Extract the (X, Y) coordinate from the center of the cell holding the provided text.  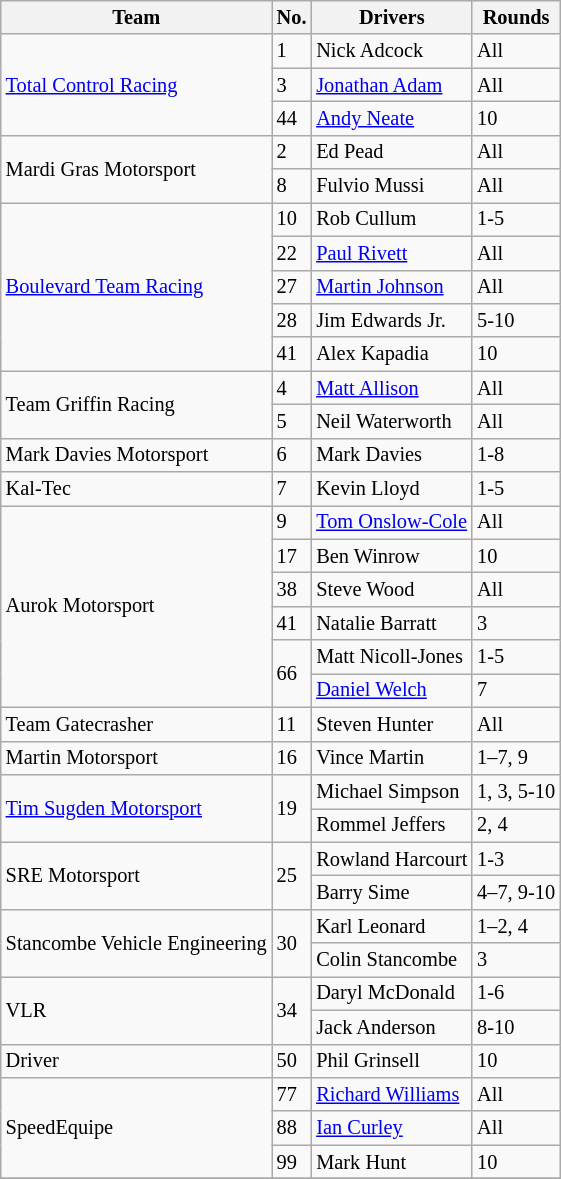
4 (292, 388)
16 (292, 758)
1–2, 4 (516, 926)
27 (292, 287)
1, 3, 5-10 (516, 791)
Ben Winrow (392, 556)
Boulevard Team Racing (136, 286)
Driver (136, 1061)
Nick Adcock (392, 51)
VLR (136, 1010)
5 (292, 421)
Stancombe Vehicle Engineering (136, 942)
Jim Edwards Jr. (392, 320)
Aurok Motorsport (136, 606)
1-3 (516, 859)
Rob Cullum (392, 219)
1–7, 9 (516, 758)
Team Gatecrasher (136, 724)
30 (292, 942)
Matt Allison (392, 388)
Fulvio Mussi (392, 186)
Paul Rivett (392, 253)
34 (292, 1010)
Michael Simpson (392, 791)
8 (292, 186)
Ian Curley (392, 1128)
Natalie Barratt (392, 623)
4–7, 9-10 (516, 892)
Martin Johnson (392, 287)
Martin Motorsport (136, 758)
Vince Martin (392, 758)
99 (292, 1162)
Alex Kapadia (392, 354)
38 (292, 589)
Ed Pead (392, 152)
Tom Onslow-Cole (392, 522)
44 (292, 118)
Rounds (516, 17)
1-8 (516, 455)
Andy Neate (392, 118)
8-10 (516, 1027)
28 (292, 320)
No. (292, 17)
25 (292, 876)
Steven Hunter (392, 724)
SpeedEquipe (136, 1128)
Rowland Harcourt (392, 859)
Karl Leonard (392, 926)
1-6 (516, 993)
Kal-Tec (136, 489)
22 (292, 253)
2 (292, 152)
11 (292, 724)
Daniel Welch (392, 690)
SRE Motorsport (136, 876)
Mark Davies Motorsport (136, 455)
Team Griffin Racing (136, 404)
1 (292, 51)
Phil Grinsell (392, 1061)
Jack Anderson (392, 1027)
88 (292, 1128)
Steve Wood (392, 589)
9 (292, 522)
19 (292, 808)
Mark Davies (392, 455)
Neil Waterworth (392, 421)
Rommel Jeffers (392, 825)
Jonathan Adam (392, 85)
50 (292, 1061)
66 (292, 674)
Matt Nicoll-Jones (392, 657)
6 (292, 455)
Drivers (392, 17)
77 (292, 1094)
Richard Williams (392, 1094)
Mark Hunt (392, 1162)
Barry Sime (392, 892)
Kevin Lloyd (392, 489)
Colin Stancombe (392, 960)
Mardi Gras Motorsport (136, 168)
2, 4 (516, 825)
Team (136, 17)
5-10 (516, 320)
Total Control Racing (136, 84)
17 (292, 556)
Tim Sugden Motorsport (136, 808)
Daryl McDonald (392, 993)
